Identify which cell holds the provided text, then report its [x, y] central coordinate. 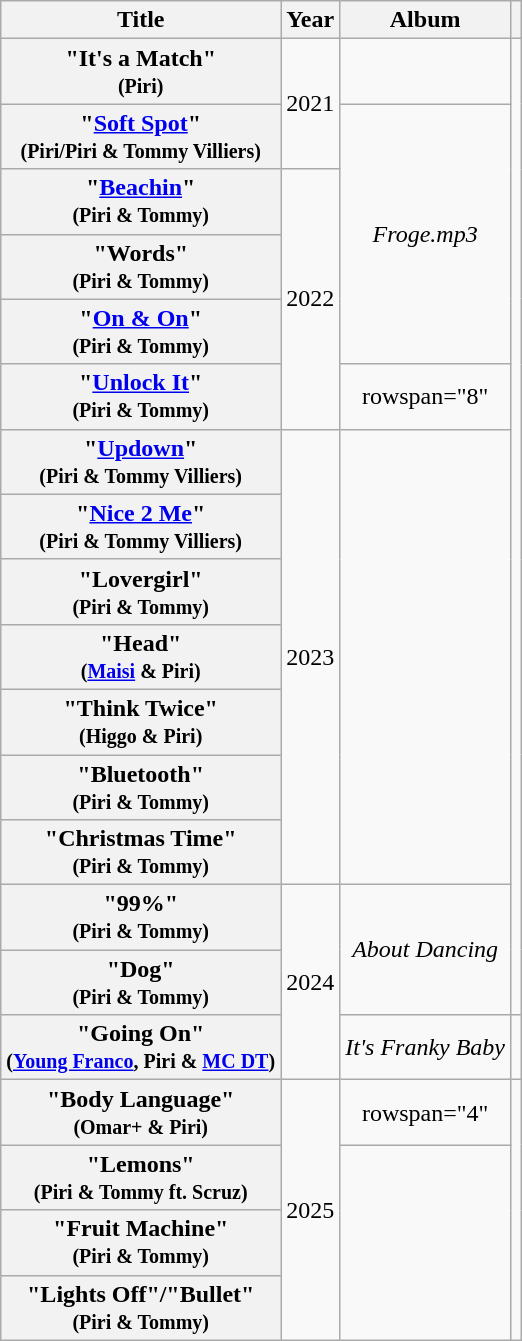
"Christmas Time"(Piri & Tommy) [141, 852]
"Updown"(Piri & Tommy Villiers) [141, 462]
"Beachin"(Piri & Tommy) [141, 202]
2024 [310, 982]
"Lemons"(Piri & Tommy ft. Scruz) [141, 1178]
2021 [310, 104]
rowspan="4" [426, 1112]
"Think Twice"(Higgo & Piri) [141, 722]
Title [141, 20]
Album [426, 20]
"Fruit Machine"(Piri & Tommy) [141, 1242]
"99%"(Piri & Tommy) [141, 918]
About Dancing [426, 950]
"Bluetooth"(Piri & Tommy) [141, 786]
"Soft Spot"(Piri/Piri & Tommy Villiers) [141, 136]
It's Franky Baby [426, 1048]
"Unlock It"(Piri & Tommy) [141, 396]
2025 [310, 1210]
"On & On"(Piri & Tommy) [141, 332]
"Going On"(Young Franco, Piri & MC DT) [141, 1048]
"Body Language"(Omar+ & Piri) [141, 1112]
2022 [310, 299]
"Lovergirl"(Piri & Tommy) [141, 592]
Year [310, 20]
2023 [310, 656]
"Dog"(Piri & Tommy) [141, 982]
"It's a Match"(Piri) [141, 72]
"Nice 2 Me"(Piri & Tommy Villiers) [141, 526]
"Head"(Maisi & Piri) [141, 656]
"Lights Off"/"Bullet"(Piri & Tommy) [141, 1308]
rowspan="8" [426, 396]
Froge.mp3 [426, 234]
"Words"(Piri & Tommy) [141, 266]
